Determine the [x, y] coordinate at the center of the cell enclosing the given text.  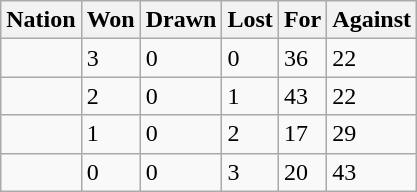
17 [302, 134]
Won [110, 20]
Lost [250, 20]
Drawn [181, 20]
36 [302, 58]
20 [302, 172]
Against [372, 20]
Nation [41, 20]
For [302, 20]
29 [372, 134]
